Capture the cell that displays the provided text and extract its (X, Y) central coordinate. 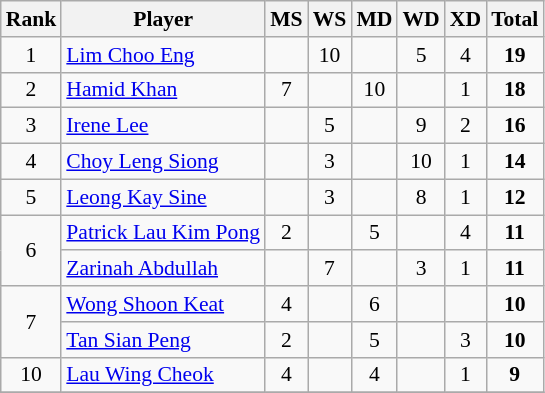
WS (330, 19)
Wong Shoon Keat (163, 304)
12 (514, 197)
18 (514, 90)
Player (163, 19)
Tan Sian Peng (163, 340)
Hamid Khan (163, 90)
WD (420, 19)
Irene Lee (163, 126)
Rank (32, 19)
MD (374, 19)
Choy Leng Siong (163, 162)
19 (514, 55)
16 (514, 126)
Lau Wing Cheok (163, 375)
8 (420, 197)
XD (466, 19)
Total (514, 19)
Zarinah Abdullah (163, 269)
Leong Kay Sine (163, 197)
Patrick Lau Kim Pong (163, 233)
Lim Choo Eng (163, 55)
14 (514, 162)
MS (286, 19)
